Return the (X, Y) coordinate for the center point of the cell that contains the specified text.  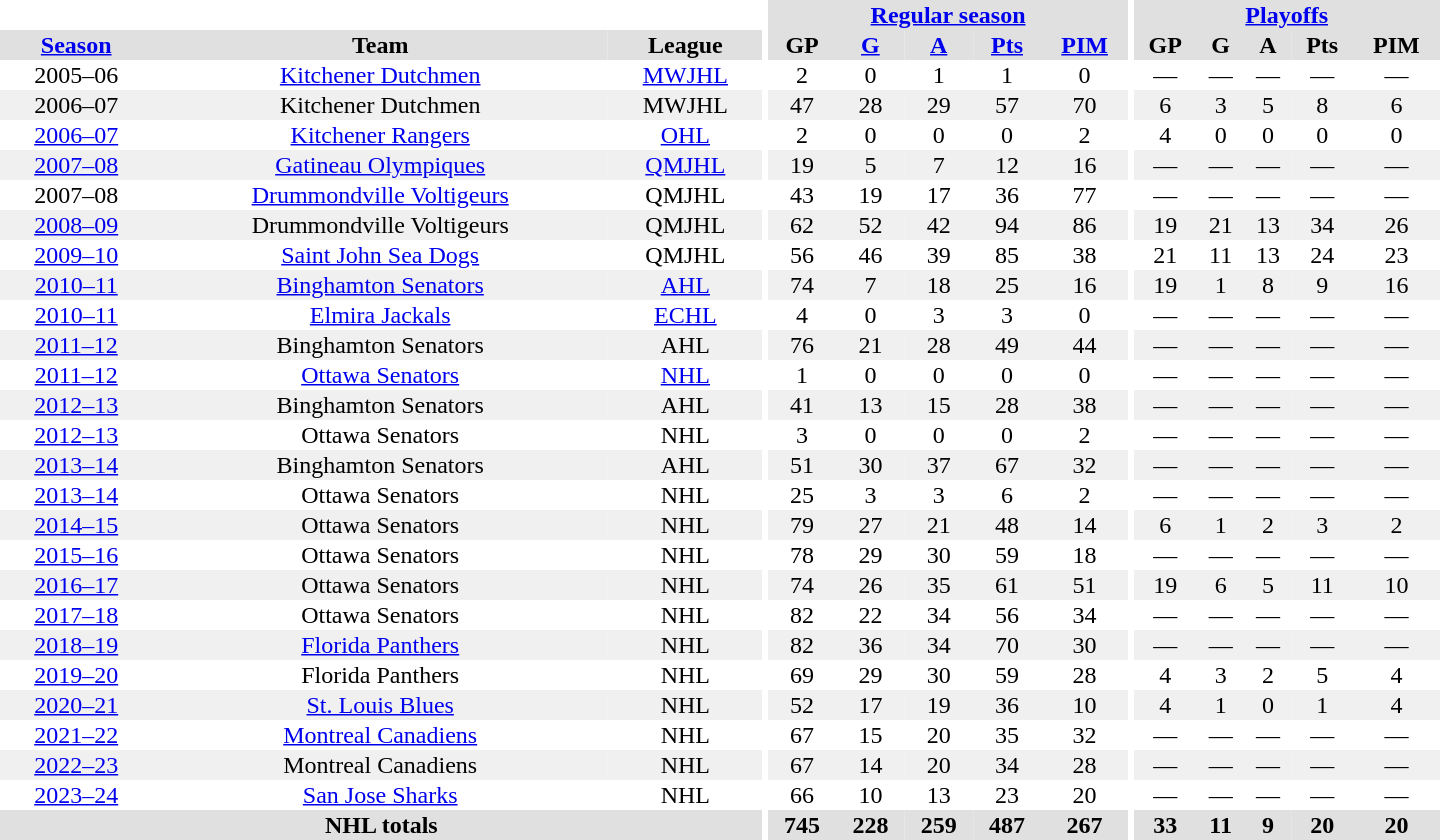
2019–20 (76, 675)
41 (802, 405)
24 (1322, 255)
2017–18 (76, 615)
37 (939, 465)
62 (802, 225)
NHL totals (382, 825)
2016–17 (76, 585)
79 (802, 525)
12 (1007, 165)
47 (802, 105)
22 (870, 615)
77 (1084, 195)
2018–19 (76, 645)
267 (1084, 825)
745 (802, 825)
St. Louis Blues (380, 705)
OHL (686, 135)
Saint John Sea Dogs (380, 255)
43 (802, 195)
228 (870, 825)
487 (1007, 825)
ECHL (686, 315)
Season (76, 45)
2005–06 (76, 75)
48 (1007, 525)
42 (939, 225)
85 (1007, 255)
Elmira Jackals (380, 315)
2021–22 (76, 735)
Team (380, 45)
League (686, 45)
33 (1165, 825)
39 (939, 255)
86 (1084, 225)
2009–10 (76, 255)
44 (1084, 345)
Kitchener Rangers (380, 135)
76 (802, 345)
2014–15 (76, 525)
46 (870, 255)
61 (1007, 585)
94 (1007, 225)
69 (802, 675)
Regular season (948, 15)
57 (1007, 105)
78 (802, 555)
27 (870, 525)
2022–23 (76, 765)
Gatineau Olympiques (380, 165)
2008–09 (76, 225)
San Jose Sharks (380, 795)
2020–21 (76, 705)
49 (1007, 345)
2015–16 (76, 555)
Playoffs (1286, 15)
66 (802, 795)
259 (939, 825)
2023–24 (76, 795)
